Return the [x, y] coordinate for the center point of the cell that contains the specified text.  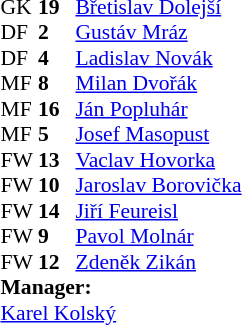
13 [57, 160]
9 [57, 237]
12 [57, 262]
Jiří Feureisl [158, 211]
Josef Masopust [158, 135]
Vaclav Hovorka [158, 160]
Jaroslav Borovička [158, 185]
2 [57, 33]
Milan Dvořák [158, 83]
Pavol Molnár [158, 237]
Ladislav Novák [158, 58]
Ján Popluhár [158, 109]
5 [57, 135]
16 [57, 109]
Gustáv Mráz [158, 33]
4 [57, 58]
14 [57, 211]
8 [57, 83]
10 [57, 185]
Manager: [120, 287]
Zdeněk Zikán [158, 262]
